Pinpoint the cell where the given text exists, returning its (X, Y) midpoint coordinate. 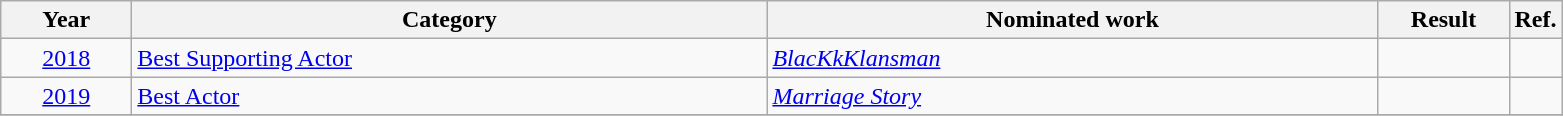
Ref. (1536, 20)
Result (1444, 20)
Category (450, 20)
2019 (66, 96)
Best Actor (450, 96)
Best Supporting Actor (450, 58)
BlacKkKlansman (1072, 58)
2018 (66, 58)
Nominated work (1072, 20)
Year (66, 20)
Marriage Story (1072, 96)
